Detect which cell encompasses the target text, then output its [X, Y] center coordinate. 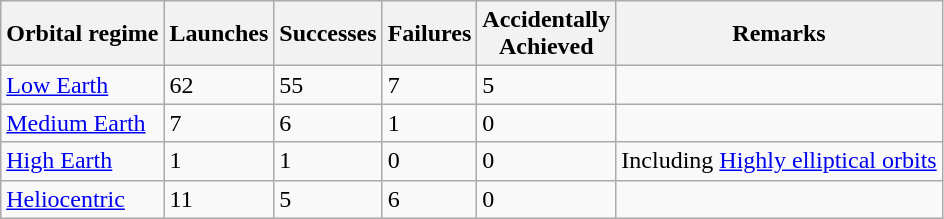
Failures [430, 34]
Successes [328, 34]
Including Highly elliptical orbits [779, 161]
Medium Earth [82, 123]
Remarks [779, 34]
11 [219, 199]
62 [219, 85]
Low Earth [82, 85]
Orbital regime [82, 34]
Heliocentric [82, 199]
High Earth [82, 161]
55 [328, 85]
Launches [219, 34]
AccidentallyAchieved [546, 34]
